Extract the [X, Y] coordinate from the center of the cell holding the provided text.  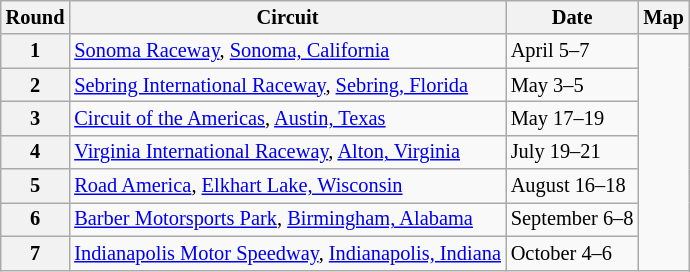
3 [36, 118]
7 [36, 253]
May 3–5 [572, 85]
Sebring International Raceway, Sebring, Florida [287, 85]
5 [36, 186]
2 [36, 85]
Virginia International Raceway, Alton, Virginia [287, 152]
July 19–21 [572, 152]
October 4–6 [572, 253]
4 [36, 152]
Map [663, 17]
Round [36, 17]
April 5–7 [572, 51]
6 [36, 219]
Sonoma Raceway, Sonoma, California [287, 51]
May 17–19 [572, 118]
Circuit of the Americas, Austin, Texas [287, 118]
1 [36, 51]
Indianapolis Motor Speedway, Indianapolis, Indiana [287, 253]
Road America, Elkhart Lake, Wisconsin [287, 186]
September 6–8 [572, 219]
August 16–18 [572, 186]
Barber Motorsports Park, Birmingham, Alabama [287, 219]
Date [572, 17]
Circuit [287, 17]
